Determine the (X, Y) coordinate at the center of the cell enclosing the given text.  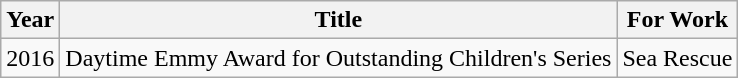
2016 (30, 58)
Title (338, 20)
For Work (678, 20)
Year (30, 20)
Daytime Emmy Award for Outstanding Children's Series (338, 58)
Sea Rescue (678, 58)
